Find where the given text appears and provide that cell's center as [X, Y] coordinate. 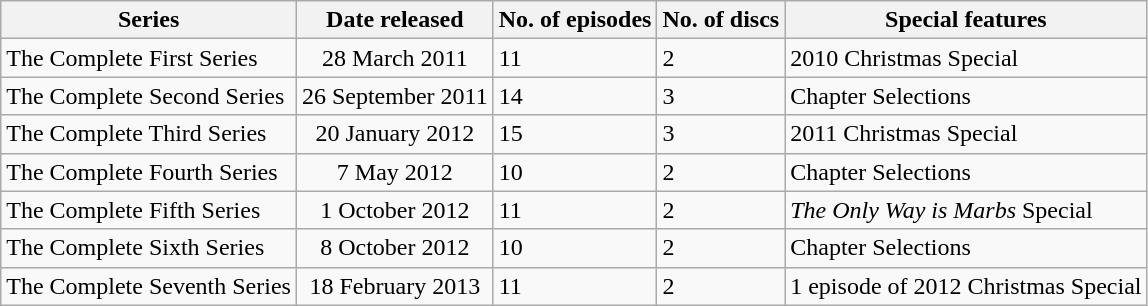
Date released [394, 20]
20 January 2012 [394, 134]
2011 Christmas Special [966, 134]
Special features [966, 20]
26 September 2011 [394, 96]
The Only Way is Marbs Special [966, 210]
No. of discs [721, 20]
The Complete Fourth Series [149, 172]
1 October 2012 [394, 210]
The Complete First Series [149, 58]
The Complete Third Series [149, 134]
15 [575, 134]
Series [149, 20]
7 May 2012 [394, 172]
28 March 2011 [394, 58]
No. of episodes [575, 20]
The Complete Sixth Series [149, 248]
The Complete Seventh Series [149, 286]
The Complete Fifth Series [149, 210]
2010 Christmas Special [966, 58]
The Complete Second Series [149, 96]
8 October 2012 [394, 248]
1 episode of 2012 Christmas Special [966, 286]
18 February 2013 [394, 286]
14 [575, 96]
